Extract the [X, Y] coordinate from the center of the cell holding the provided text.  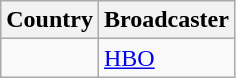
Country [50, 20]
Broadcaster [166, 20]
HBO [166, 58]
